Pinpoint the cell where the given text exists, returning its (x, y) midpoint coordinate. 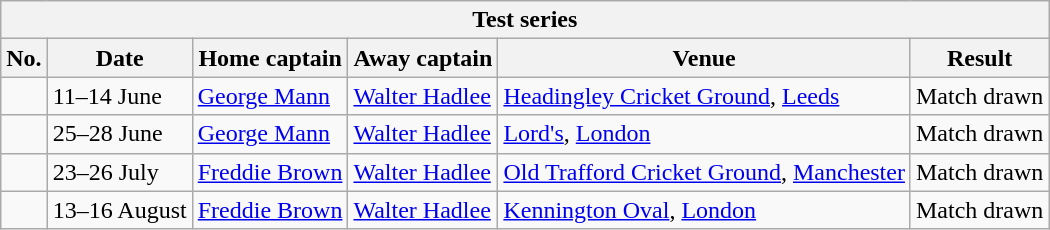
13–16 August (120, 210)
Headingley Cricket Ground, Leeds (704, 96)
23–26 July (120, 172)
Kennington Oval, London (704, 210)
No. (24, 58)
Home captain (270, 58)
Test series (525, 20)
Result (979, 58)
Venue (704, 58)
25–28 June (120, 134)
Away captain (423, 58)
Date (120, 58)
Old Trafford Cricket Ground, Manchester (704, 172)
Lord's, London (704, 134)
11–14 June (120, 96)
